Capture the cell that displays the provided text and extract its (x, y) central coordinate. 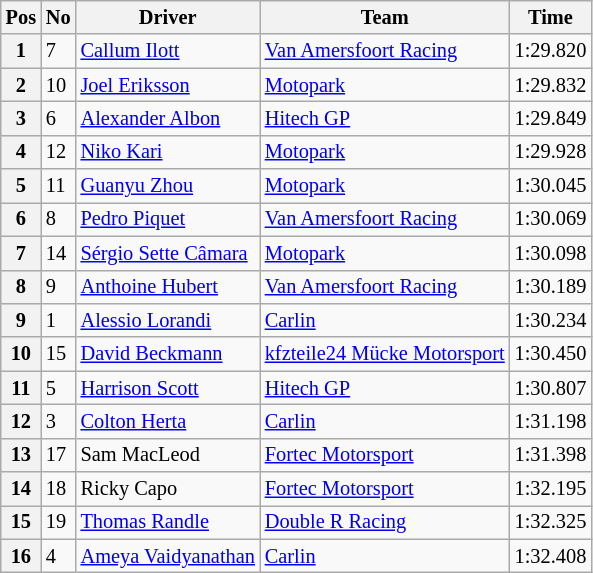
Pedro Piquet (168, 219)
1:29.820 (551, 51)
Double R Racing (385, 522)
Guanyu Zhou (168, 186)
1:32.195 (551, 489)
1:30.098 (551, 253)
1:30.807 (551, 388)
2 (21, 85)
Colton Herta (168, 421)
Team (385, 17)
Anthoine Hubert (168, 287)
No (58, 17)
1:29.832 (551, 85)
1:32.408 (551, 556)
Callum Ilott (168, 51)
18 (58, 489)
17 (58, 455)
Driver (168, 17)
Sam MacLeod (168, 455)
1:30.450 (551, 354)
Sérgio Sette Câmara (168, 253)
Alessio Lorandi (168, 320)
1:30.045 (551, 186)
19 (58, 522)
Ricky Capo (168, 489)
16 (21, 556)
Pos (21, 17)
1:30.189 (551, 287)
13 (21, 455)
Niko Kari (168, 152)
kfzteile24 Mücke Motorsport (385, 354)
1:29.928 (551, 152)
1:30.069 (551, 219)
Ameya Vaidyanathan (168, 556)
1:31.198 (551, 421)
1:29.849 (551, 118)
1:30.234 (551, 320)
Joel Eriksson (168, 85)
Alexander Albon (168, 118)
1:32.325 (551, 522)
Harrison Scott (168, 388)
Time (551, 17)
Thomas Randle (168, 522)
David Beckmann (168, 354)
1:31.398 (551, 455)
